Provide the [x, y] coordinate of the cell's center where the given text is located.  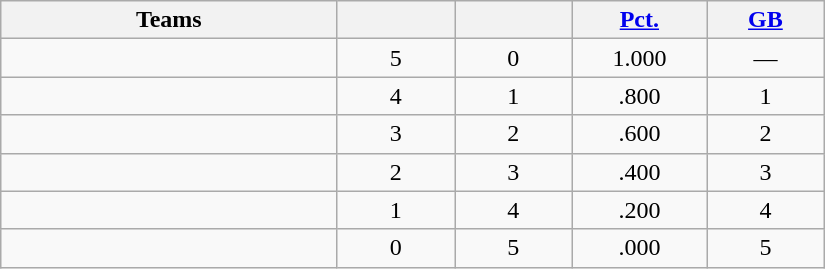
Teams [169, 20]
.000 [639, 248]
Pct. [639, 20]
.600 [639, 134]
1.000 [639, 58]
.200 [639, 210]
.400 [639, 172]
.800 [639, 96]
— [766, 58]
GB [766, 20]
